Output the (x, y) coordinate of the center of the cell containing the given text.  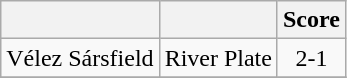
Score (311, 20)
2-1 (311, 58)
Vélez Sársfield (80, 58)
River Plate (218, 58)
